Provide the (x, y) coordinate of the cell's center where the given text is located.  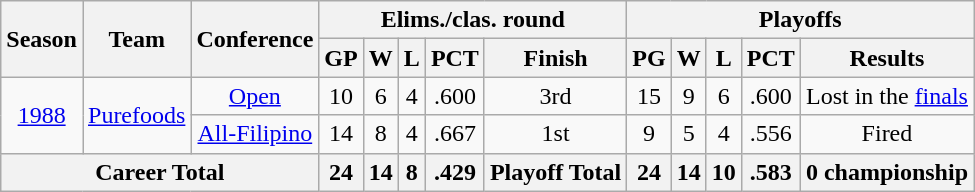
Elims./clas. round (473, 20)
Career Total (160, 172)
Lost in the finals (886, 96)
.667 (454, 134)
Season (42, 39)
Fired (886, 134)
5 (688, 134)
0 championship (886, 172)
15 (649, 96)
Playoff Total (555, 172)
Team (136, 39)
.556 (770, 134)
.429 (454, 172)
Open (255, 96)
Finish (555, 58)
Results (886, 58)
PG (649, 58)
.583 (770, 172)
Conference (255, 39)
All-Filipino (255, 134)
Purefoods (136, 115)
GP (341, 58)
1988 (42, 115)
Playoffs (800, 20)
1st (555, 134)
3rd (555, 96)
